Pinpoint the cell where the given text exists, returning its (X, Y) midpoint coordinate. 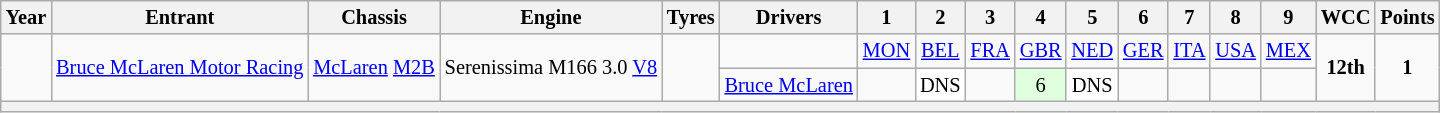
Bruce McLaren (789, 85)
WCC (1346, 17)
Chassis (374, 17)
FRA (990, 51)
12th (1346, 68)
3 (990, 17)
ITA (1189, 51)
Year (26, 17)
5 (1092, 17)
McLaren M2B (374, 68)
GER (1143, 51)
7 (1189, 17)
MON (886, 51)
Serenissima M166 3.0 V8 (551, 68)
Bruce McLaren Motor Racing (180, 68)
2 (940, 17)
Points (1407, 17)
GBR (1041, 51)
MEX (1288, 51)
NED (1092, 51)
Entrant (180, 17)
Drivers (789, 17)
USA (1235, 51)
9 (1288, 17)
4 (1041, 17)
8 (1235, 17)
Tyres (691, 17)
BEL (940, 51)
Engine (551, 17)
